Find where the given text appears and provide that cell's center as (x, y) coordinate. 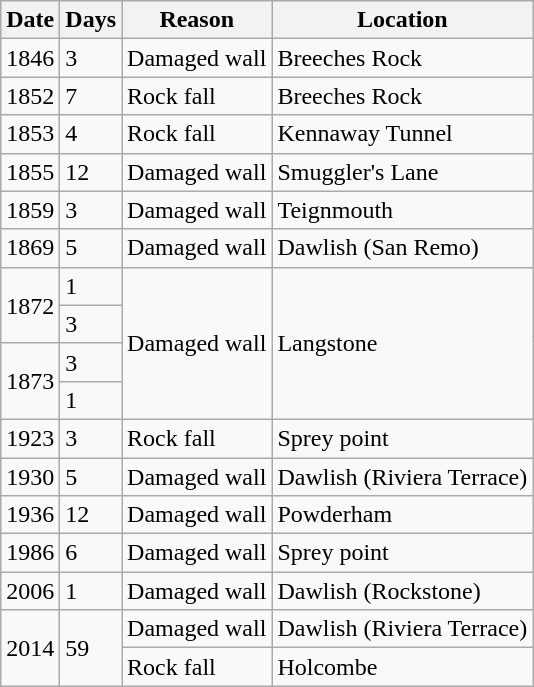
Powderham (402, 515)
Holcombe (402, 667)
Dawlish (Rockstone) (402, 591)
Dawlish (San Remo) (402, 248)
2014 (30, 648)
1853 (30, 134)
2006 (30, 591)
1873 (30, 381)
1859 (30, 210)
7 (91, 96)
Smuggler's Lane (402, 172)
Location (402, 20)
1846 (30, 58)
59 (91, 648)
6 (91, 553)
Kennaway Tunnel (402, 134)
1923 (30, 438)
Date (30, 20)
1936 (30, 515)
Days (91, 20)
1986 (30, 553)
4 (91, 134)
1852 (30, 96)
Reason (197, 20)
1869 (30, 248)
Teignmouth (402, 210)
Langstone (402, 343)
1930 (30, 477)
1855 (30, 172)
1872 (30, 305)
